From the cell containing the given text, extract its center point as (X, Y) coordinate. 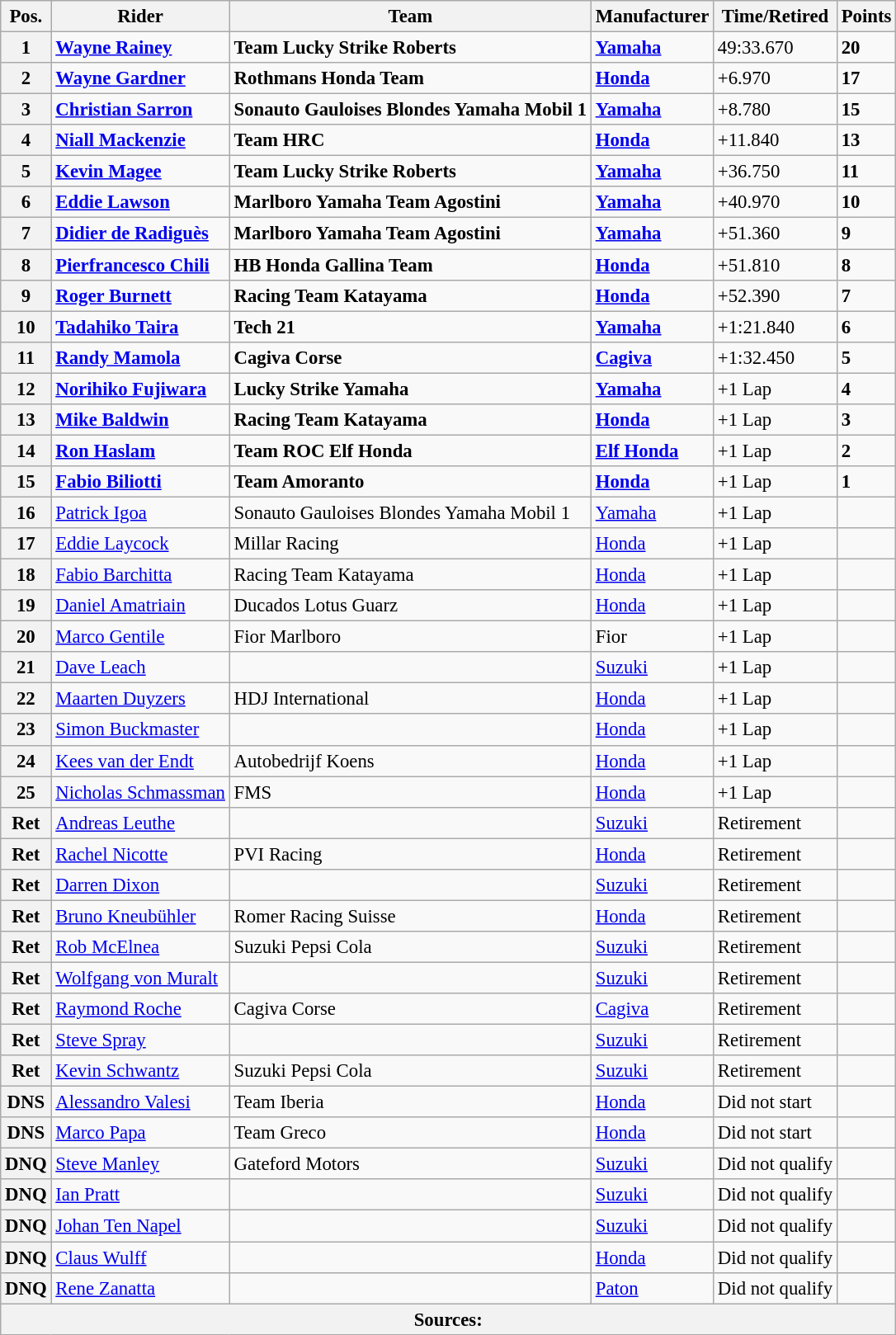
Bruno Kneubühler (140, 916)
+51.360 (776, 234)
PVI Racing (410, 854)
+11.840 (776, 140)
25 (26, 792)
Eddie Lawson (140, 202)
Autobedrijf Koens (410, 761)
Millar Racing (410, 544)
Romer Racing Suisse (410, 916)
Raymond Roche (140, 1009)
Fior (652, 637)
Norihiko Fujiwara (140, 389)
Ron Haslam (140, 451)
+36.750 (776, 172)
Team (410, 17)
Claus Wulff (140, 1257)
+51.810 (776, 265)
Mike Baldwin (140, 420)
22 (26, 699)
18 (26, 575)
Pos. (26, 17)
Points (866, 17)
Roger Burnett (140, 295)
Didier de Radiguès (140, 234)
Simon Buckmaster (140, 730)
Rothmans Honda Team (410, 78)
Wayne Gardner (140, 78)
Fabio Barchitta (140, 575)
Fior Marlboro (410, 637)
16 (26, 512)
Wolfgang von Muralt (140, 978)
Rachel Nicotte (140, 854)
HB Honda Gallina Team (410, 265)
Team HRC (410, 140)
FMS (410, 792)
HDJ International (410, 699)
Rob McElnea (140, 947)
Eddie Laycock (140, 544)
+52.390 (776, 295)
Randy Mamola (140, 357)
Team ROC Elf Honda (410, 451)
Kevin Magee (140, 172)
19 (26, 606)
Ian Pratt (140, 1196)
Paton (652, 1288)
Ducados Lotus Guarz (410, 606)
+1:32.450 (776, 357)
Team Amoranto (410, 482)
Elf Honda (652, 451)
Daniel Amatriain (140, 606)
Lucky Strike Yamaha (410, 389)
24 (26, 761)
Marco Gentile (140, 637)
Andreas Leuthe (140, 823)
Tech 21 (410, 327)
Christian Sarron (140, 110)
Team Iberia (410, 1102)
Kees van der Endt (140, 761)
Niall Mackenzie (140, 140)
Darren Dixon (140, 885)
Nicholas Schmassman (140, 792)
Alessandro Valesi (140, 1102)
+6.970 (776, 78)
23 (26, 730)
Team Greco (410, 1133)
Steve Manley (140, 1164)
14 (26, 451)
Maarten Duyzers (140, 699)
+40.970 (776, 202)
Rider (140, 17)
+8.780 (776, 110)
12 (26, 389)
Sources: (449, 1319)
Gateford Motors (410, 1164)
Rene Zanatta (140, 1288)
Wayne Rainey (140, 48)
Fabio Biliotti (140, 482)
Dave Leach (140, 667)
Time/Retired (776, 17)
Patrick Igoa (140, 512)
+1:21.840 (776, 327)
Kevin Schwantz (140, 1071)
Manufacturer (652, 17)
21 (26, 667)
Pierfrancesco Chili (140, 265)
Marco Papa (140, 1133)
Steve Spray (140, 1040)
49:33.670 (776, 48)
Johan Ten Napel (140, 1226)
Tadahiko Taira (140, 327)
